From the cell containing the given text, extract its center point as [x, y] coordinate. 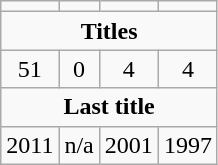
2001 [128, 145]
Titles [110, 31]
1997 [188, 145]
51 [30, 69]
0 [79, 69]
2011 [30, 145]
Last title [110, 107]
n/a [79, 145]
